Pinpoint the cell where the given text exists, returning its [X, Y] midpoint coordinate. 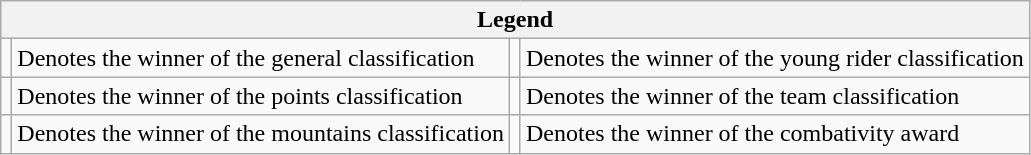
Denotes the winner of the combativity award [774, 134]
Denotes the winner of the team classification [774, 96]
Denotes the winner of the mountains classification [261, 134]
Legend [516, 20]
Denotes the winner of the young rider classification [774, 58]
Denotes the winner of the general classification [261, 58]
Denotes the winner of the points classification [261, 96]
